Return (X, Y) of the center of cell containing provided text 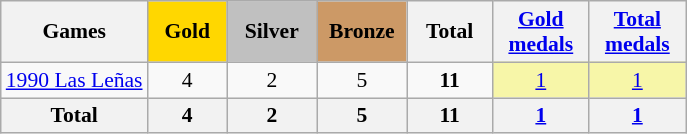
Silver (272, 32)
Gold medals (542, 32)
1990 Las Leñas (74, 80)
Gold (188, 32)
Total medals (638, 32)
Games (74, 32)
Bronze (362, 32)
